Detect which cell encompasses the target text, then output its [x, y] center coordinate. 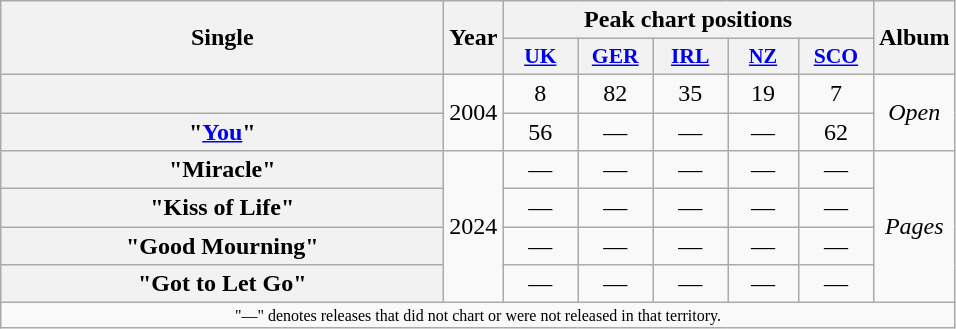
"You" [222, 131]
7 [836, 93]
2004 [474, 112]
Album [914, 38]
35 [690, 93]
Single [222, 38]
Open [914, 112]
8 [540, 93]
"—" denotes releases that did not chart or were not released in that territory. [478, 315]
UK [540, 57]
Peak chart positions [688, 20]
NZ [764, 57]
82 [616, 93]
"Kiss of Life" [222, 208]
GER [616, 57]
56 [540, 131]
IRL [690, 57]
"Got to Let Go" [222, 284]
19 [764, 93]
"Miracle" [222, 170]
62 [836, 131]
SCO [836, 57]
"Good Mourning" [222, 246]
2024 [474, 227]
Year [474, 38]
Pages [914, 227]
